Return the (X, Y) coordinate for the center point of the cell that contains the specified text.  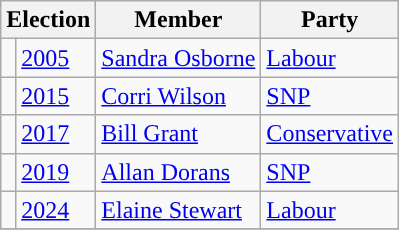
Allan Dorans (178, 172)
2024 (56, 210)
Member (178, 20)
Conservative (330, 134)
Bill Grant (178, 134)
Corri Wilson (178, 96)
Party (330, 20)
2005 (56, 58)
Elaine Stewart (178, 210)
2019 (56, 172)
Election (48, 20)
2017 (56, 134)
2015 (56, 96)
Sandra Osborne (178, 58)
